Provide the (X, Y) coordinate of the cell's center where the given text is located.  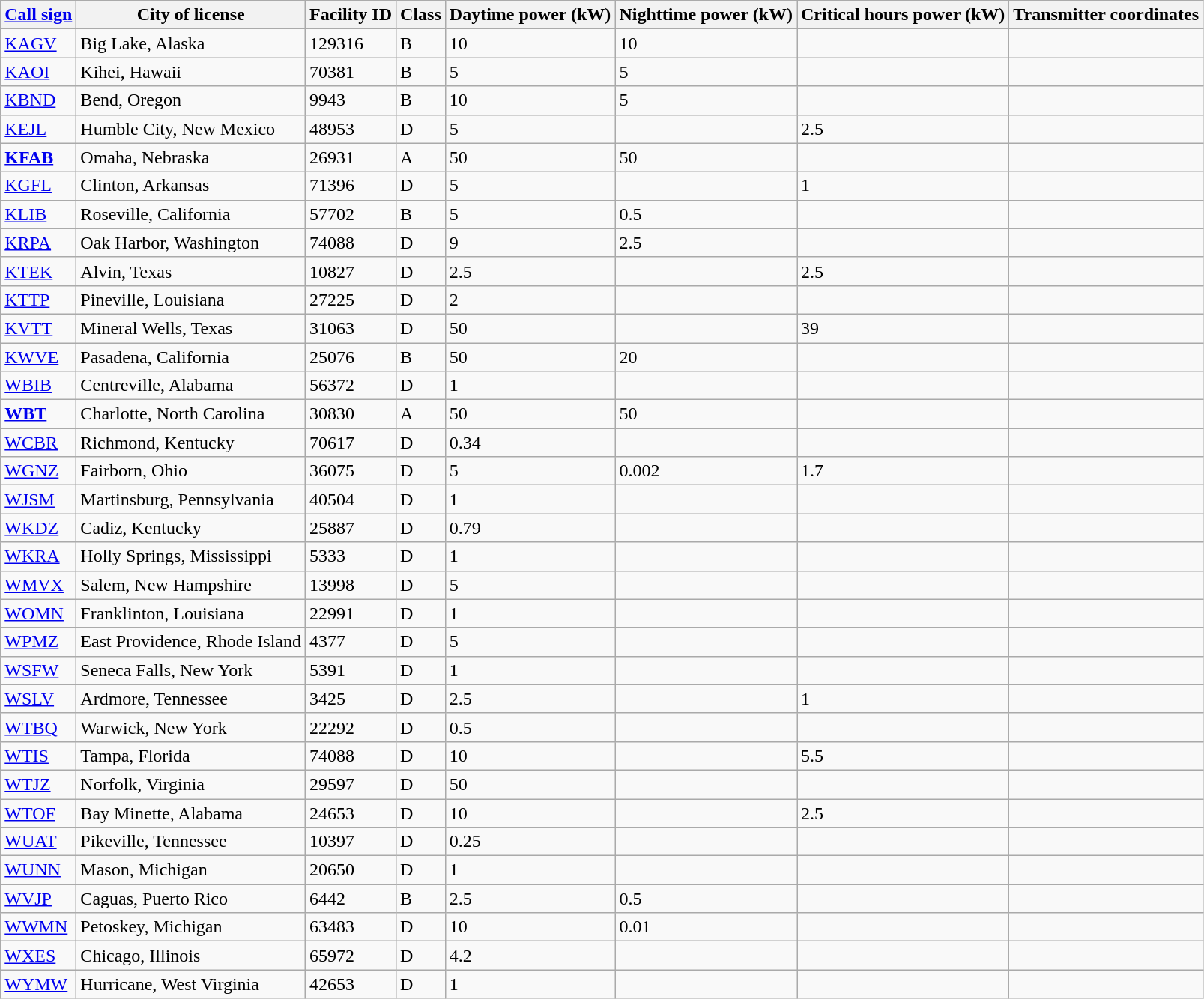
20 (706, 357)
Salem, New Hampshire (191, 585)
Warwick, New York (191, 727)
KLIB (39, 214)
63483 (351, 927)
Hurricane, West Virginia (191, 984)
0.79 (530, 528)
40504 (351, 499)
Pikeville, Tennessee (191, 842)
0.34 (530, 443)
WCBR (39, 443)
WWMN (39, 927)
WVJP (39, 899)
57702 (351, 214)
KAGV (39, 43)
Richmond, Kentucky (191, 443)
WSFW (39, 670)
Humble City, New Mexico (191, 129)
20650 (351, 870)
24653 (351, 813)
5391 (351, 670)
WUNN (39, 870)
Caguas, Puerto Rico (191, 899)
WTOF (39, 813)
Bend, Oregon (191, 100)
WJSM (39, 499)
31063 (351, 328)
70617 (351, 443)
Pineville, Louisiana (191, 300)
Nighttime power (kW) (706, 15)
Clinton, Arkansas (191, 186)
71396 (351, 186)
70381 (351, 72)
Roseville, California (191, 214)
30830 (351, 414)
WXES (39, 956)
KTEK (39, 271)
Call sign (39, 15)
39 (904, 328)
0.01 (706, 927)
Oak Harbor, Washington (191, 243)
Transmitter coordinates (1106, 15)
Charlotte, North Carolina (191, 414)
27225 (351, 300)
26931 (351, 157)
WMVX (39, 585)
Critical hours power (kW) (904, 15)
0.25 (530, 842)
6442 (351, 899)
Alvin, Texas (191, 271)
Cadiz, Kentucky (191, 528)
29597 (351, 784)
Omaha, Nebraska (191, 157)
Chicago, Illinois (191, 956)
22292 (351, 727)
0.002 (706, 471)
Bay Minette, Alabama (191, 813)
Holly Springs, Mississippi (191, 556)
WYMW (39, 984)
WTBQ (39, 727)
KGFL (39, 186)
Mineral Wells, Texas (191, 328)
36075 (351, 471)
City of license (191, 15)
56372 (351, 386)
Class (421, 15)
WUAT (39, 842)
65972 (351, 956)
13998 (351, 585)
WGNZ (39, 471)
WBIB (39, 386)
5.5 (904, 756)
Daytime power (kW) (530, 15)
WTJZ (39, 784)
25887 (351, 528)
KTTP (39, 300)
Norfolk, Virginia (191, 784)
48953 (351, 129)
Big Lake, Alaska (191, 43)
WPMZ (39, 642)
Centreville, Alabama (191, 386)
KWVE (39, 357)
East Providence, Rhode Island (191, 642)
Ardmore, Tennessee (191, 699)
42653 (351, 984)
WKDZ (39, 528)
WKRA (39, 556)
Martinsburg, Pennsylvania (191, 499)
KVTT (39, 328)
22991 (351, 613)
9 (530, 243)
WBT (39, 414)
Pasadena, California (191, 357)
WTIS (39, 756)
3425 (351, 699)
10397 (351, 842)
Petoskey, Michigan (191, 927)
Mason, Michigan (191, 870)
Tampa, Florida (191, 756)
Seneca Falls, New York (191, 670)
KRPA (39, 243)
Franklinton, Louisiana (191, 613)
5333 (351, 556)
KFAB (39, 157)
9943 (351, 100)
WOMN (39, 613)
Kihei, Hawaii (191, 72)
4377 (351, 642)
4.2 (530, 956)
Fairborn, Ohio (191, 471)
KBND (39, 100)
129316 (351, 43)
KEJL (39, 129)
WSLV (39, 699)
10827 (351, 271)
KAOI (39, 72)
25076 (351, 357)
1.7 (904, 471)
Facility ID (351, 15)
2 (530, 300)
